Extract the [x, y] coordinate from the center of the cell holding the provided text.  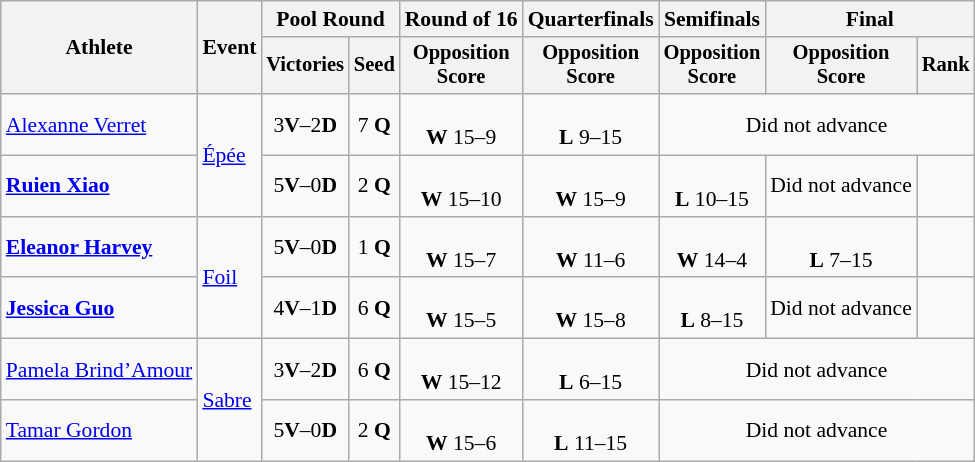
Seed [374, 66]
Épée [229, 155]
Event [229, 48]
Pool Round [330, 19]
Semifinals [712, 19]
L 11–15 [591, 430]
Alexanne Verret [100, 124]
L 9–15 [591, 124]
Eleanor Harvey [100, 248]
Foil [229, 278]
L 10–15 [712, 186]
W 15–7 [462, 248]
4V–1D [305, 308]
W 15–6 [462, 430]
Ruien Xiao [100, 186]
7 Q [374, 124]
1 Q [374, 248]
Jessica Guo [100, 308]
Sabre [229, 400]
W 15–12 [462, 370]
Tamar Gordon [100, 430]
Rank [946, 66]
L 6–15 [591, 370]
Round of 16 [462, 19]
W 14–4 [712, 248]
Pamela Brind’Amour [100, 370]
W 15–5 [462, 308]
L 7–15 [841, 248]
Athlete [100, 48]
Victories [305, 66]
W 11–6 [591, 248]
W 15–8 [591, 308]
Final [870, 19]
Quarterfinals [591, 19]
W 15–10 [462, 186]
L 8–15 [712, 308]
